For the text-containing cell, return its midpoint in [X, Y] coordinate format. 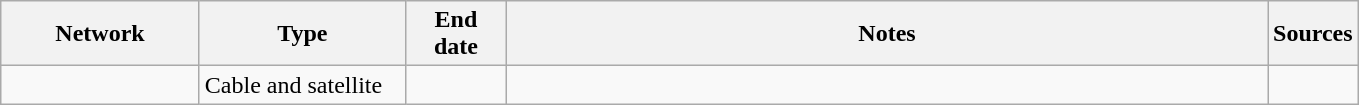
End date [456, 34]
Notes [886, 34]
Cable and satellite [302, 85]
Type [302, 34]
Network [100, 34]
Sources [1314, 34]
